Find where the given text appears and provide that cell's center as [x, y] coordinate. 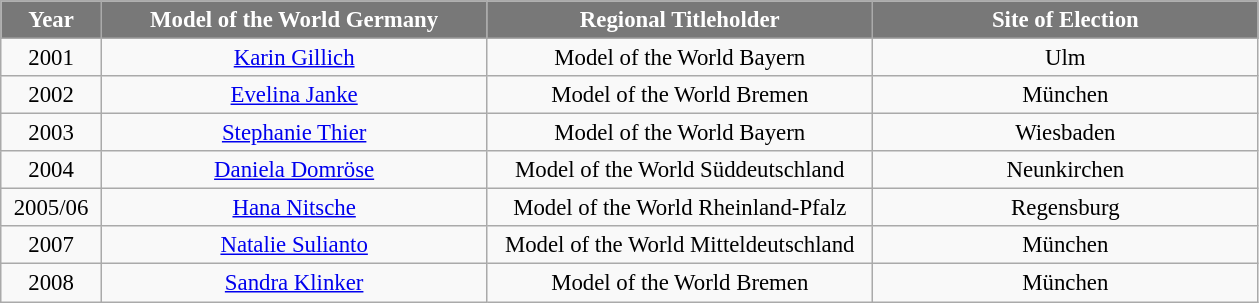
Model of the World Germany [294, 20]
Neunkirchen [1066, 170]
Year [52, 20]
Regional Titleholder [680, 20]
Stephanie Thier [294, 133]
Model of the World Süddeutschland [680, 170]
Site of Election [1066, 20]
2002 [52, 95]
2005/06 [52, 208]
Model of the World Rheinland-Pfalz [680, 208]
Regensburg [1066, 208]
2003 [52, 133]
Sandra Klinker [294, 283]
Natalie Sulianto [294, 245]
Evelina Janke [294, 95]
Wiesbaden [1066, 133]
2007 [52, 245]
2008 [52, 283]
Daniela Domröse [294, 170]
Ulm [1066, 58]
2001 [52, 58]
2004 [52, 170]
Karin Gillich [294, 58]
Hana Nitsche [294, 208]
Model of the World Mitteldeutschland [680, 245]
